Pinpoint the cell where the given text exists, returning its [x, y] midpoint coordinate. 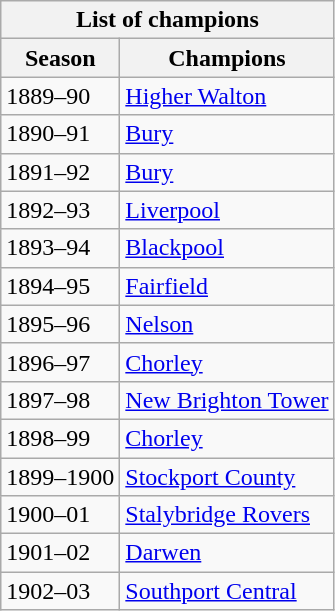
Fairfield [227, 286]
1892–93 [60, 210]
1895–96 [60, 324]
Southport Central [227, 591]
List of champions [168, 20]
1897–98 [60, 400]
Darwen [227, 553]
Stockport County [227, 477]
New Brighton Tower [227, 400]
Higher Walton [227, 96]
Liverpool [227, 210]
1889–90 [60, 96]
1893–94 [60, 248]
Champions [227, 58]
1902–03 [60, 591]
Blackpool [227, 248]
1899–1900 [60, 477]
1898–99 [60, 438]
1900–01 [60, 515]
1896–97 [60, 362]
1901–02 [60, 553]
1890–91 [60, 134]
Season [60, 58]
Nelson [227, 324]
1891–92 [60, 172]
Stalybridge Rovers [227, 515]
1894–95 [60, 286]
